Identify which cell holds the provided text, then report its (X, Y) central coordinate. 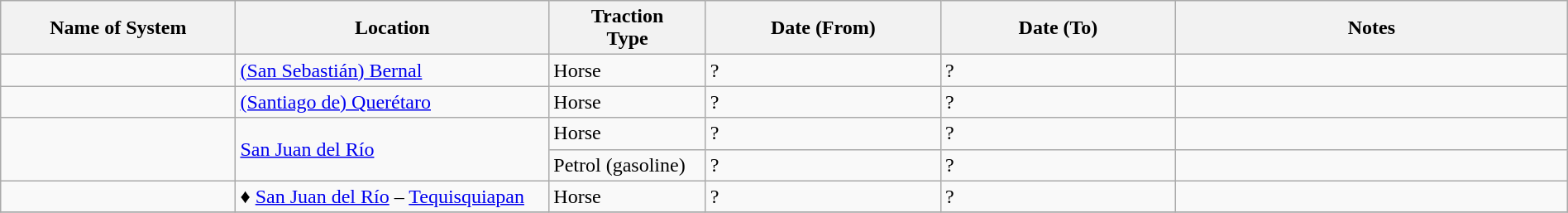
Petrol (gasoline) (627, 165)
(Santiago de) Querétaro (392, 102)
Date (To) (1058, 28)
Name of System (118, 28)
♦ San Juan del Río – Tequisquiapan (392, 196)
TractionType (627, 28)
(San Sebastián) Bernal (392, 70)
Location (392, 28)
San Juan del Río (392, 149)
Notes (1372, 28)
Date (From) (823, 28)
